From the cell containing the given text, extract its center point as (X, Y) coordinate. 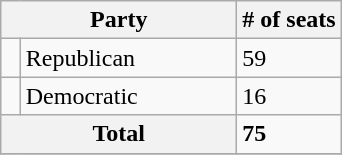
59 (289, 58)
75 (289, 134)
# of seats (289, 20)
Total (119, 134)
Republican (128, 58)
Democratic (128, 96)
Party (119, 20)
16 (289, 96)
